Return the [X, Y] coordinate for the center point of the cell that contains the specified text.  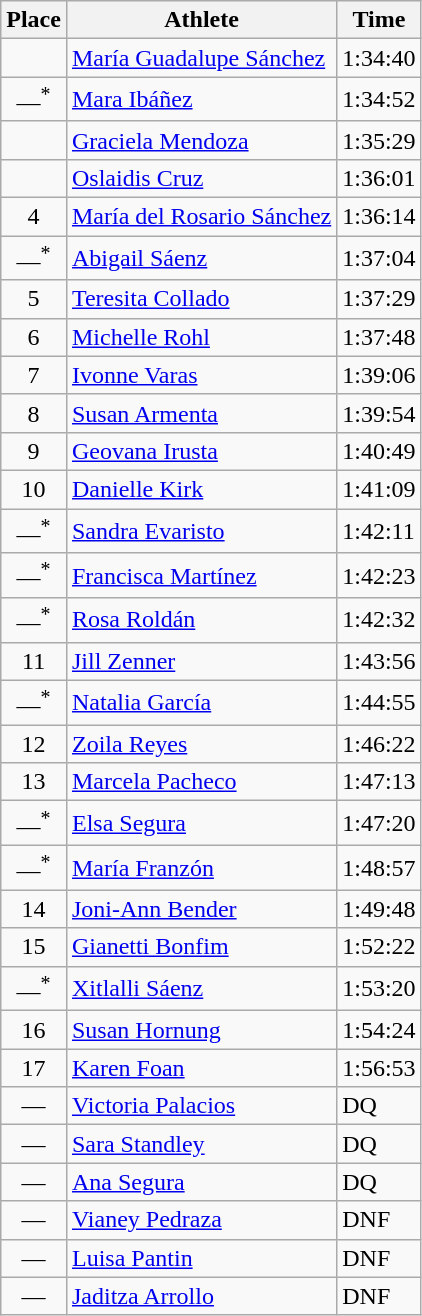
Susan Hornung [201, 1030]
1:42:32 [379, 620]
Sara Standley [201, 1144]
María del Rosario Sánchez [201, 217]
María Franzón [201, 868]
Zoila Reyes [201, 744]
17 [34, 1068]
16 [34, 1030]
8 [34, 413]
Mara Ibáñez [201, 100]
Danielle Kirk [201, 489]
9 [34, 451]
Natalia García [201, 702]
1:36:14 [379, 217]
1:39:06 [379, 375]
María Guadalupe Sánchez [201, 58]
Geovana Irusta [201, 451]
4 [34, 217]
Francisca Martínez [201, 576]
1:47:20 [379, 824]
1:47:13 [379, 782]
6 [34, 337]
1:42:11 [379, 532]
Abigail Sáenz [201, 258]
Marcela Pacheco [201, 782]
1:44:55 [379, 702]
1:46:22 [379, 744]
1:41:09 [379, 489]
1:56:53 [379, 1068]
Oslaidis Cruz [201, 178]
1:54:24 [379, 1030]
1:49:48 [379, 909]
1:48:57 [379, 868]
1:43:56 [379, 661]
14 [34, 909]
Elsa Segura [201, 824]
12 [34, 744]
Susan Armenta [201, 413]
Jaditza Arrollo [201, 1296]
5 [34, 299]
1:37:48 [379, 337]
Place [34, 20]
Rosa Roldán [201, 620]
Jill Zenner [201, 661]
1:39:54 [379, 413]
1:42:23 [379, 576]
Xitlalli Sáenz [201, 988]
1:40:49 [379, 451]
1:35:29 [379, 140]
Karen Foan [201, 1068]
Luisa Pantin [201, 1258]
Vianey Pedraza [201, 1220]
1:53:20 [379, 988]
1:52:22 [379, 947]
11 [34, 661]
1:34:40 [379, 58]
10 [34, 489]
Ana Segura [201, 1182]
Sandra Evaristo [201, 532]
15 [34, 947]
Graciela Mendoza [201, 140]
Gianetti Bonfim [201, 947]
Joni-Ann Bender [201, 909]
Michelle Rohl [201, 337]
Ivonne Varas [201, 375]
Time [379, 20]
1:34:52 [379, 100]
Athlete [201, 20]
1:36:01 [379, 178]
Victoria Palacios [201, 1106]
1:37:29 [379, 299]
Teresita Collado [201, 299]
7 [34, 375]
13 [34, 782]
1:37:04 [379, 258]
